Determine the (x, y) coordinate at the center of the cell enclosing the given text.  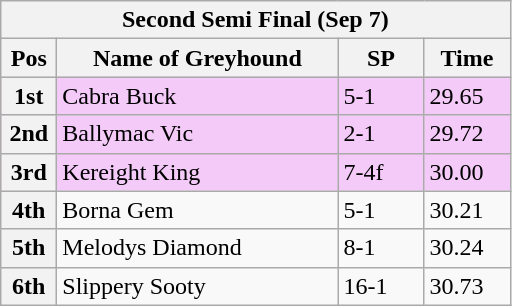
29.72 (467, 134)
6th (29, 286)
4th (29, 210)
Ballymac Vic (198, 134)
30.21 (467, 210)
2-1 (381, 134)
3rd (29, 172)
5th (29, 248)
Pos (29, 58)
Kereight King (198, 172)
Cabra Buck (198, 96)
16-1 (381, 286)
8-1 (381, 248)
30.24 (467, 248)
Second Semi Final (Sep 7) (256, 20)
29.65 (467, 96)
Time (467, 58)
Slippery Sooty (198, 286)
Name of Greyhound (198, 58)
30.00 (467, 172)
SP (381, 58)
30.73 (467, 286)
7-4f (381, 172)
Borna Gem (198, 210)
2nd (29, 134)
1st (29, 96)
Melodys Diamond (198, 248)
